Find where the given text appears and provide that cell's center as (X, Y) coordinate. 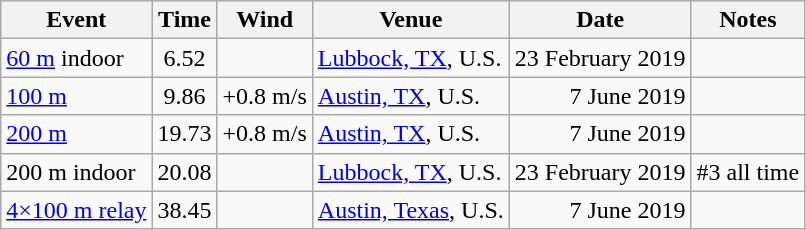
200 m (76, 134)
Event (76, 20)
Time (184, 20)
6.52 (184, 58)
Austin, Texas, U.S. (410, 210)
Venue (410, 20)
20.08 (184, 172)
9.86 (184, 96)
Wind (264, 20)
60 m indoor (76, 58)
Notes (748, 20)
4×100 m relay (76, 210)
#3 all time (748, 172)
100 m (76, 96)
38.45 (184, 210)
Date (600, 20)
200 m indoor (76, 172)
19.73 (184, 134)
